Extract the (X, Y) coordinate from the center of the cell holding the provided text.  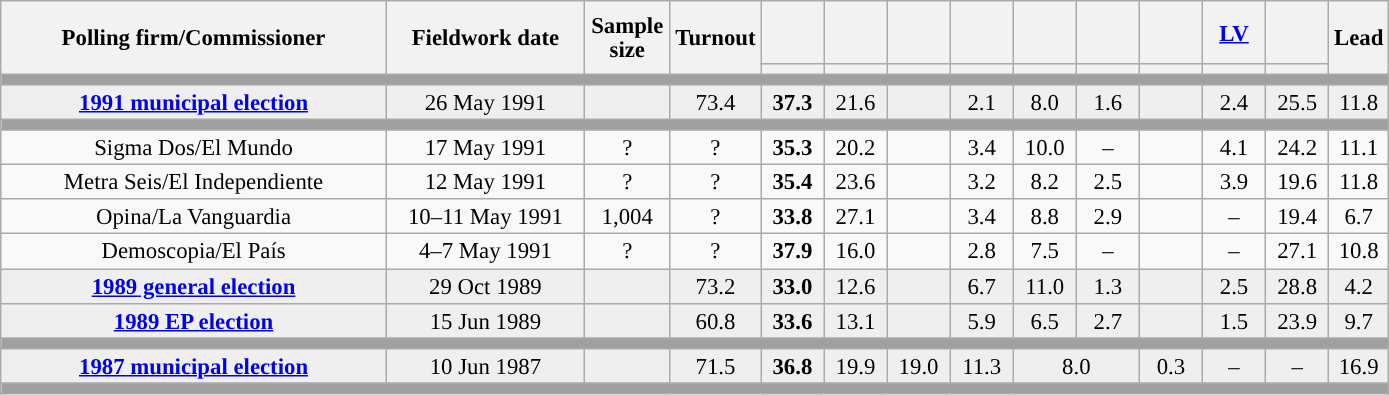
13.1 (856, 320)
29 Oct 1989 (485, 286)
Demoscopia/El País (194, 252)
1989 general election (194, 286)
2.1 (982, 102)
71.5 (716, 366)
25.5 (1298, 102)
36.8 (792, 366)
Polling firm/Commissioner (194, 38)
28.8 (1298, 286)
Lead (1359, 38)
1.3 (1108, 286)
6.5 (1044, 320)
LV (1234, 32)
19.4 (1298, 218)
0.3 (1170, 366)
21.6 (856, 102)
19.0 (918, 366)
Sample size (627, 38)
23.9 (1298, 320)
20.2 (856, 148)
11.3 (982, 366)
16.9 (1359, 366)
2.8 (982, 252)
3.9 (1234, 182)
37.3 (792, 102)
2.9 (1108, 218)
15 Jun 1989 (485, 320)
23.6 (856, 182)
17 May 1991 (485, 148)
60.8 (716, 320)
35.4 (792, 182)
Sigma Dos/El Mundo (194, 148)
2.7 (1108, 320)
11.1 (1359, 148)
1.5 (1234, 320)
3.2 (982, 182)
37.9 (792, 252)
12.6 (856, 286)
10.8 (1359, 252)
9.7 (1359, 320)
Metra Seis/El Independiente (194, 182)
73.2 (716, 286)
33.0 (792, 286)
10–11 May 1991 (485, 218)
33.8 (792, 218)
4.2 (1359, 286)
1.6 (1108, 102)
12 May 1991 (485, 182)
8.2 (1044, 182)
16.0 (856, 252)
7.5 (1044, 252)
4.1 (1234, 148)
73.4 (716, 102)
35.3 (792, 148)
19.6 (1298, 182)
1987 municipal election (194, 366)
1989 EP election (194, 320)
Fieldwork date (485, 38)
1991 municipal election (194, 102)
26 May 1991 (485, 102)
2.4 (1234, 102)
1,004 (627, 218)
5.9 (982, 320)
10.0 (1044, 148)
33.6 (792, 320)
11.0 (1044, 286)
8.8 (1044, 218)
24.2 (1298, 148)
19.9 (856, 366)
Turnout (716, 38)
Opina/La Vanguardia (194, 218)
4–7 May 1991 (485, 252)
10 Jun 1987 (485, 366)
